For the text-containing cell, return its midpoint in [X, Y] coordinate format. 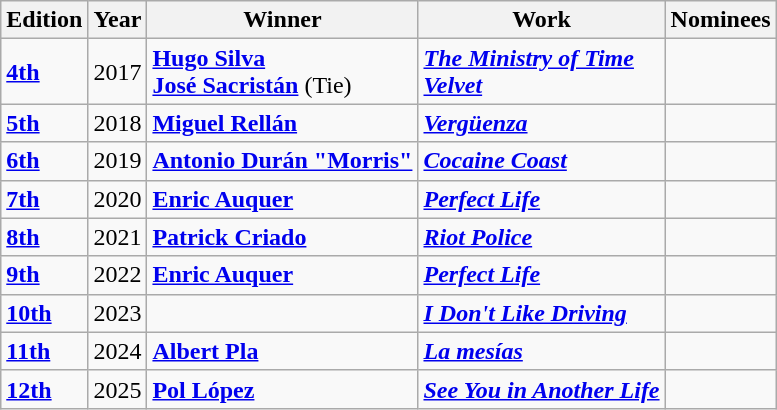
Albert Pla [282, 351]
12th [44, 389]
2025 [118, 389]
Miguel Rellán [282, 123]
5th [44, 123]
2018 [118, 123]
Vergüenza [542, 123]
Winner [282, 20]
Antonio Durán "Morris" [282, 161]
La mesías [542, 351]
2022 [118, 275]
2020 [118, 199]
Edition [44, 20]
2017 [118, 72]
8th [44, 237]
See You in Another Life [542, 389]
11th [44, 351]
Nominees [720, 20]
6th [44, 161]
Pol López [282, 389]
7th [44, 199]
Riot Police [542, 237]
The Ministry of TimeVelvet [542, 72]
2019 [118, 161]
Year [118, 20]
Cocaine Coast [542, 161]
2023 [118, 313]
10th [44, 313]
Patrick Criado [282, 237]
I Don't Like Driving [542, 313]
4th [44, 72]
2021 [118, 237]
9th [44, 275]
2024 [118, 351]
Work [542, 20]
Hugo SilvaJosé Sacristán (Tie) [282, 72]
